For the text-containing cell, return its midpoint in (x, y) coordinate format. 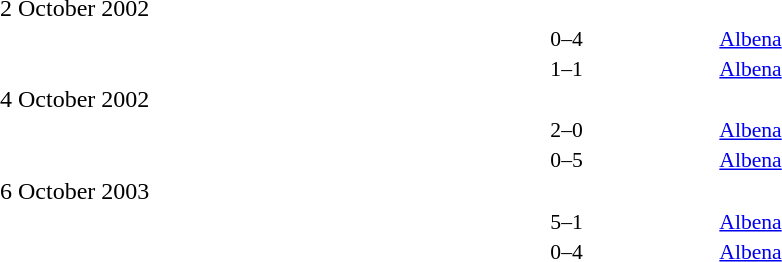
0–4 (566, 38)
5–1 (566, 222)
0–5 (566, 160)
1–1 (566, 68)
2–0 (566, 130)
